Extract the (x, y) coordinate from the center of the cell holding the provided text.  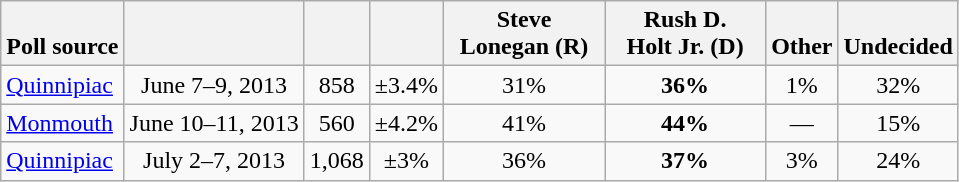
1% (802, 85)
Other (802, 34)
June 7–9, 2013 (214, 85)
3% (802, 161)
858 (336, 85)
Rush D.Holt Jr. (D) (686, 34)
41% (524, 123)
560 (336, 123)
1,068 (336, 161)
— (802, 123)
±3.4% (406, 85)
±4.2% (406, 123)
Poll source (62, 34)
15% (898, 123)
31% (524, 85)
SteveLonegan (R) (524, 34)
44% (686, 123)
37% (686, 161)
Undecided (898, 34)
June 10–11, 2013 (214, 123)
July 2–7, 2013 (214, 161)
Monmouth (62, 123)
24% (898, 161)
±3% (406, 161)
32% (898, 85)
